Determine the (X, Y) coordinate at the center of the cell enclosing the given text.  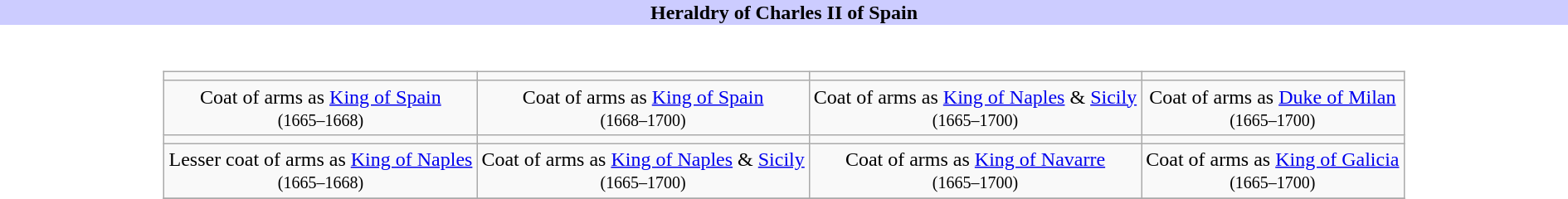
Heraldry of Charles II of Spain (784, 12)
Coat of arms as King of Spain(1668–1700) (643, 108)
Coat of arms as Duke of Milan(1665–1700) (1273, 108)
Coat of arms as King of Spain(1665–1668) (320, 108)
Coat of arms as King of Navarre(1665–1700) (975, 171)
Lesser coat of arms as King of Naples(1665–1668) (320, 171)
Coat of arms as King of Galicia(1665–1700) (1273, 171)
